Extract the [x, y] coordinate from the center of the cell holding the provided text.  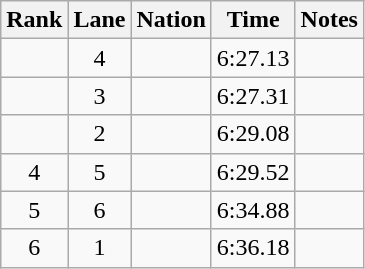
6:29.08 [253, 134]
1 [100, 248]
6:27.31 [253, 96]
6:27.13 [253, 58]
3 [100, 96]
6:29.52 [253, 172]
6:34.88 [253, 210]
Notes [329, 20]
Lane [100, 20]
Rank [34, 20]
Nation [171, 20]
6:36.18 [253, 248]
2 [100, 134]
Time [253, 20]
